Capture the cell that displays the provided text and extract its (X, Y) central coordinate. 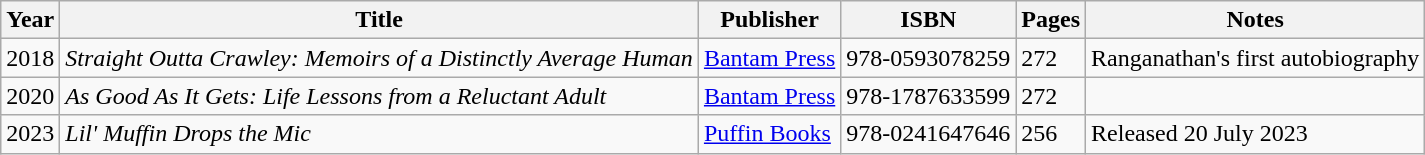
Puffin Books (769, 134)
As Good As It Gets: Life Lessons from a Reluctant Adult (380, 96)
2018 (30, 58)
Pages (1051, 20)
Lil' Muffin Drops the Mic (380, 134)
Year (30, 20)
Straight Outta Crawley: Memoirs of a Distinctly Average Human (380, 58)
2020 (30, 96)
978-1787633599 (928, 96)
2023 (30, 134)
Title (380, 20)
Released 20 July 2023 (1256, 134)
ISBN (928, 20)
978-0241647646 (928, 134)
Ranganathan's first autobiography (1256, 58)
256 (1051, 134)
978-0593078259 (928, 58)
Publisher (769, 20)
Notes (1256, 20)
